Capture the cell that displays the provided text and extract its (x, y) central coordinate. 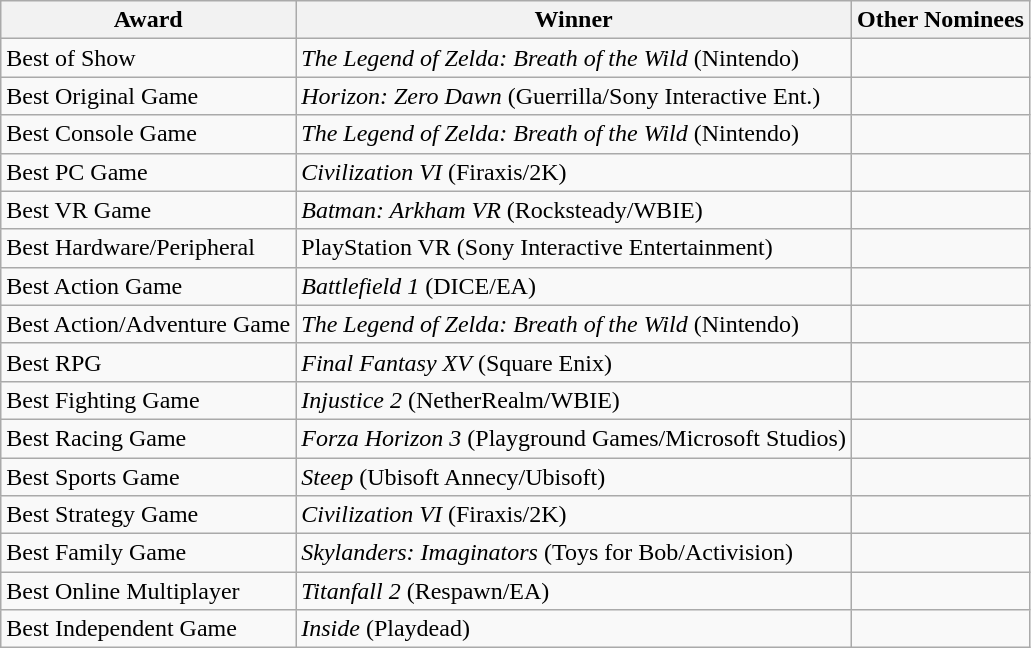
Titanfall 2 (Respawn/EA) (574, 591)
Best PC Game (148, 172)
Best Racing Game (148, 438)
Skylanders: Imaginators (Toys for Bob/Activision) (574, 553)
Inside (Playdead) (574, 629)
Best Sports Game (148, 477)
Best VR Game (148, 210)
PlayStation VR (Sony Interactive Entertainment) (574, 248)
Award (148, 20)
Best RPG (148, 362)
Horizon: Zero Dawn (Guerrilla/Sony Interactive Ent.) (574, 96)
Steep (Ubisoft Annecy/Ubisoft) (574, 477)
Battlefield 1 (DICE/EA) (574, 286)
Batman: Arkham VR (Rocksteady/WBIE) (574, 210)
Best Online Multiplayer (148, 591)
Injustice 2 (NetherRealm/WBIE) (574, 400)
Forza Horizon 3 (Playground Games/Microsoft Studios) (574, 438)
Best of Show (148, 58)
Best Action/Adventure Game (148, 324)
Best Independent Game (148, 629)
Best Strategy Game (148, 515)
Best Action Game (148, 286)
Other Nominees (940, 20)
Winner (574, 20)
Best Hardware/Peripheral (148, 248)
Best Fighting Game (148, 400)
Best Family Game (148, 553)
Best Original Game (148, 96)
Final Fantasy XV (Square Enix) (574, 362)
Best Console Game (148, 134)
